Scan for the cell matching the given text and deliver its [X, Y] coordinate at center. 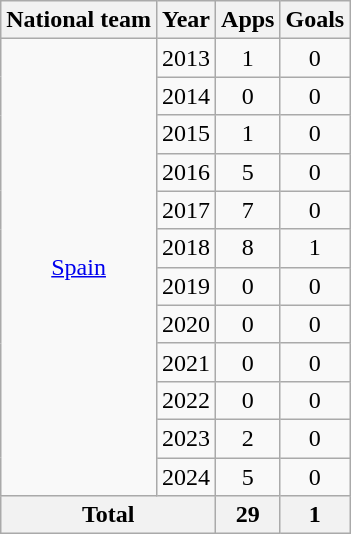
2013 [186, 58]
Year [186, 20]
2019 [186, 286]
2014 [186, 96]
Goals [315, 20]
2023 [186, 438]
2015 [186, 134]
2016 [186, 172]
2020 [186, 324]
Spain [79, 268]
2021 [186, 362]
Apps [248, 20]
2018 [186, 248]
2024 [186, 477]
National team [79, 20]
2017 [186, 210]
29 [248, 515]
7 [248, 210]
2022 [186, 400]
8 [248, 248]
Total [108, 515]
2 [248, 438]
